Provide the [x, y] coordinate of the cell's center where the given text is located.  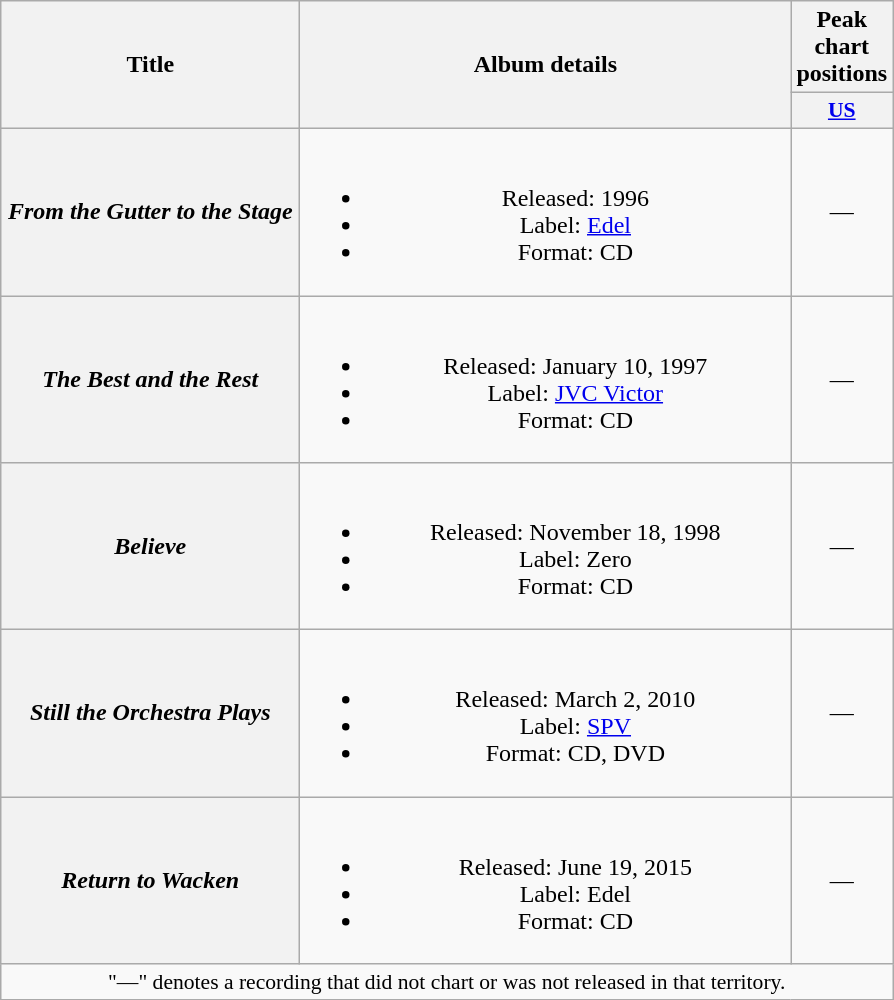
Released: 1996Label: EdelFormat: CD [546, 212]
Believe [150, 546]
From the Gutter to the Stage [150, 212]
Released: March 2, 2010Label: SPVFormat: CD, DVD [546, 714]
Released: June 19, 2015Label: EdelFormat: CD [546, 880]
Album details [546, 65]
US [842, 111]
Peak chart positions [842, 47]
Still the Orchestra Plays [150, 714]
Released: November 18, 1998Label: ZeroFormat: CD [546, 546]
The Best and the Rest [150, 380]
Title [150, 65]
"—" denotes a recording that did not chart or was not released in that territory. [447, 982]
Released: January 10, 1997Label: JVC VictorFormat: CD [546, 380]
Return to Wacken [150, 880]
